From the cell containing the given text, extract its center point as [x, y] coordinate. 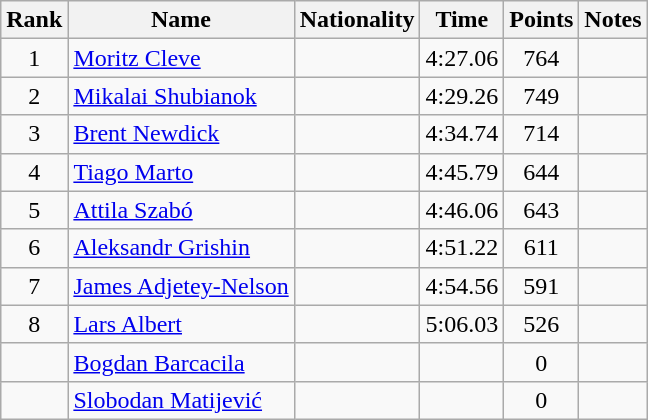
643 [542, 210]
591 [542, 286]
Tiago Marto [181, 172]
Aleksandr Grishin [181, 248]
4:29.26 [462, 96]
7 [34, 286]
Moritz Cleve [181, 58]
Name [181, 20]
Nationality [357, 20]
4:34.74 [462, 134]
749 [542, 96]
4:54.56 [462, 286]
2 [34, 96]
Slobodan Matijević [181, 400]
4:45.79 [462, 172]
1 [34, 58]
644 [542, 172]
4:51.22 [462, 248]
3 [34, 134]
611 [542, 248]
526 [542, 324]
714 [542, 134]
James Adjetey-Nelson [181, 286]
4:46.06 [462, 210]
Bogdan Barcacila [181, 362]
Attila Szabó [181, 210]
Mikalai Shubianok [181, 96]
Brent Newdick [181, 134]
Notes [613, 20]
4:27.06 [462, 58]
764 [542, 58]
5:06.03 [462, 324]
Time [462, 20]
Lars Albert [181, 324]
8 [34, 324]
Rank [34, 20]
6 [34, 248]
5 [34, 210]
4 [34, 172]
Points [542, 20]
